Find where the given text appears and provide that cell's center as (X, Y) coordinate. 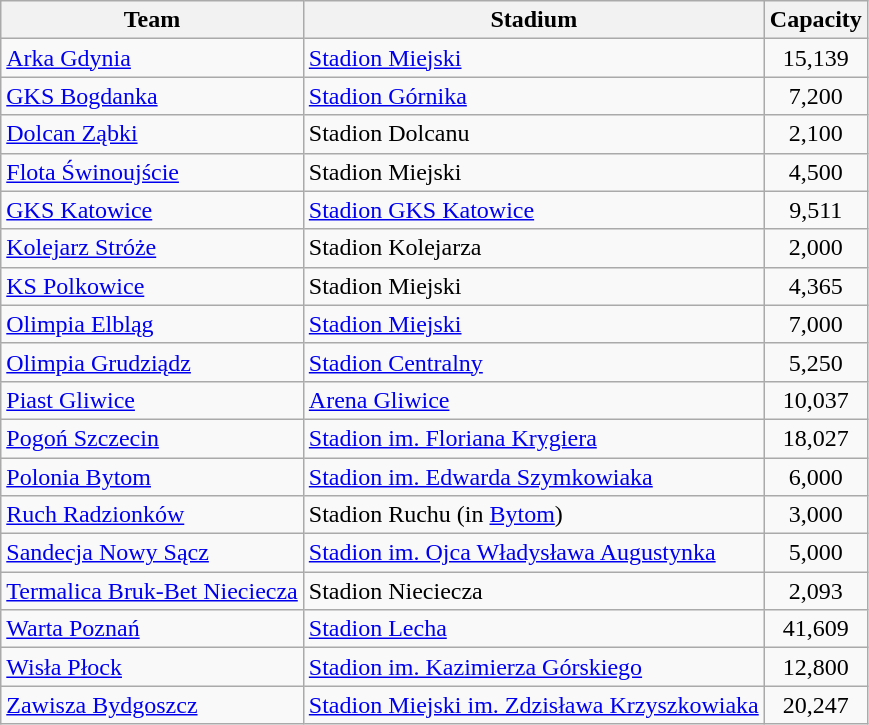
Stadion Górnika (534, 96)
3,000 (816, 515)
Stadion im. Floriana Krygiera (534, 438)
Stadion Kolejarza (534, 248)
5,250 (816, 362)
Pogoń Szczecin (152, 438)
Capacity (816, 20)
Stadion Lecha (534, 629)
Olimpia Grudziądz (152, 362)
Stadion Ruchu (in Bytom) (534, 515)
7,000 (816, 324)
2,100 (816, 134)
Wisła Płock (152, 667)
Arka Gdynia (152, 58)
Ruch Radzionków (152, 515)
Team (152, 20)
Stadion GKS Katowice (534, 210)
4,365 (816, 286)
GKS Katowice (152, 210)
Stadion Dolcanu (534, 134)
20,247 (816, 705)
Warta Poznań (152, 629)
Stadion im. Kazimierza Górskiego (534, 667)
2,093 (816, 591)
41,609 (816, 629)
Sandecja Nowy Sącz (152, 553)
2,000 (816, 248)
9,511 (816, 210)
Stadion Nieciecza (534, 591)
Stadion Miejski im. Zdzisława Krzyszkowiaka (534, 705)
Polonia Bytom (152, 477)
10,037 (816, 400)
GKS Bogdanka (152, 96)
6,000 (816, 477)
Dolcan Ząbki (152, 134)
15,139 (816, 58)
Stadion im. Ojca Władysława Augustynka (534, 553)
Zawisza Bydgoszcz (152, 705)
Stadion im. Edwarda Szymkowiaka (534, 477)
Olimpia Elbląg (152, 324)
Arena Gliwice (534, 400)
18,027 (816, 438)
Stadium (534, 20)
Stadion Centralny (534, 362)
5,000 (816, 553)
Flota Świnoujście (152, 172)
7,200 (816, 96)
Kolejarz Stróże (152, 248)
Piast Gliwice (152, 400)
12,800 (816, 667)
Termalica Bruk-Bet Nieciecza (152, 591)
KS Polkowice (152, 286)
4,500 (816, 172)
